Detect which cell encompasses the target text, then output its [x, y] center coordinate. 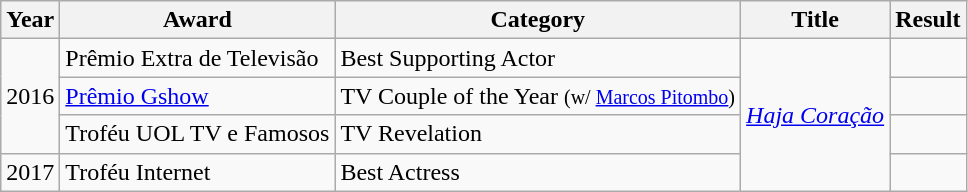
Haja Coração [816, 115]
Best Supporting Actor [538, 58]
Prêmio Gshow [198, 96]
Year [30, 20]
Title [816, 20]
2017 [30, 172]
TV Couple of the Year (w/ Marcos Pitombo) [538, 96]
Category [538, 20]
Troféu UOL TV e Famosos [198, 134]
Award [198, 20]
Prêmio Extra de Televisão [198, 58]
Troféu Internet [198, 172]
Result [928, 20]
Best Actress [538, 172]
TV Revelation [538, 134]
2016 [30, 96]
